Search for the cell housing the specified text and yield its [x, y] center coordinate. 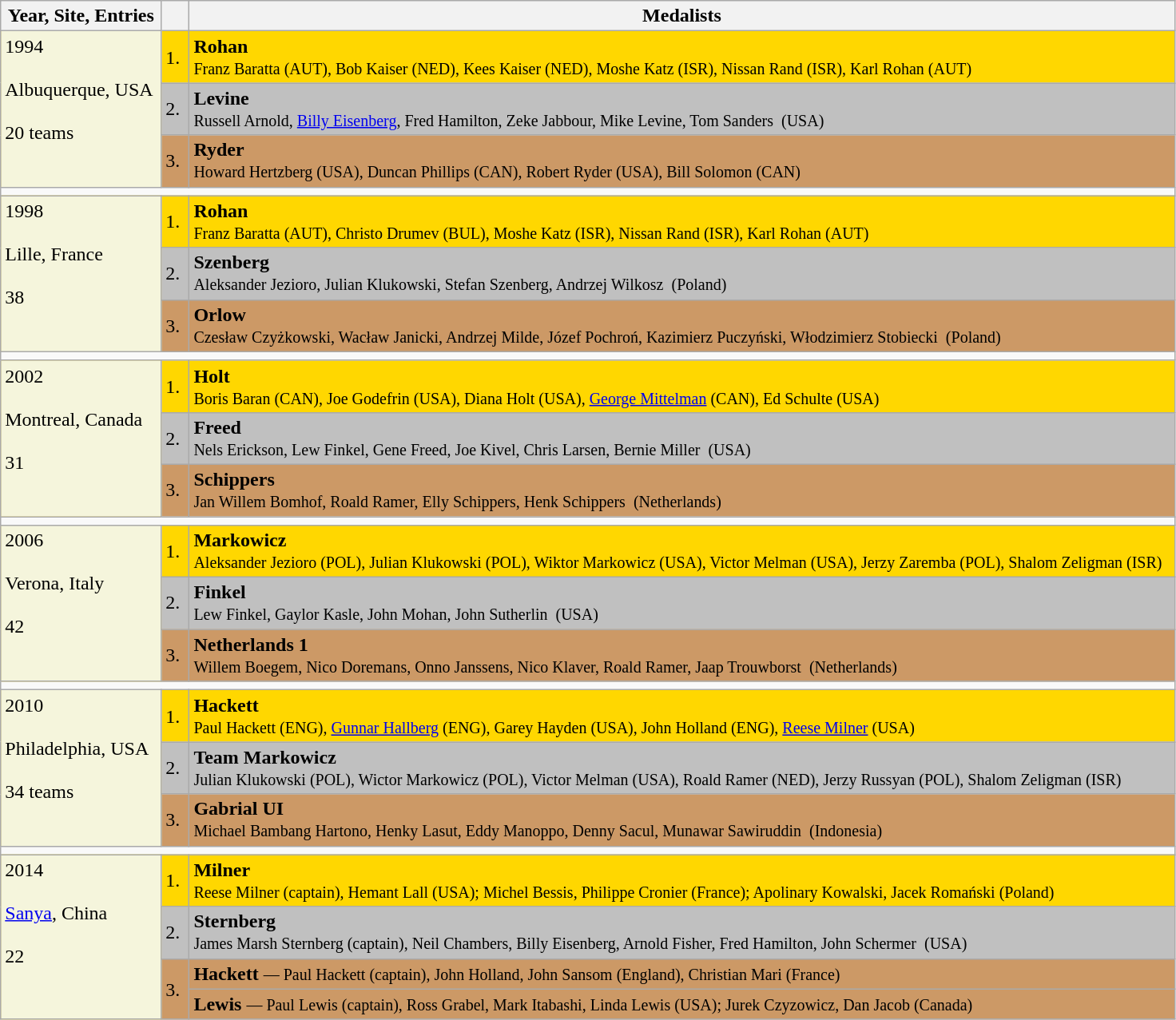
Szenberg Aleksander Jezioro, Julian Klukowski, Stefan Szenberg, Andrzej Wilkosz (Poland) [682, 273]
Year, Site, Entries [81, 16]
Team Markowicz Julian Klukowski (POL), Wictor Markowicz (POL), Victor Melman (USA), Roald Ramer (NED), Jerzy Russyan (POL), Shalom Zeligman (ISR) [682, 768]
Gabrial UI Michael Bambang Hartono, Henky Lasut, Eddy Manoppo, Denny Sacul, Munawar Sawiruddin (Indonesia) [682, 820]
Freed Nels Erickson, Lew Finkel, Gene Freed, Joe Kivel, Chris Larsen, Bernie Miller (USA) [682, 438]
Schippers Jan Willem Bomhof, Roald Ramer, Elly Schippers, Henk Schippers (Netherlands) [682, 490]
Rohan Franz Baratta (AUT), Christo Drumev (BUL), Moshe Katz (ISR), Nissan Rand (ISR), Karl Rohan (AUT) [682, 222]
1994 Albuquerque, USA 20 teams [81, 109]
Finkel Lew Finkel, Gaylor Kasle, John Mohan, John Sutherlin (USA) [682, 604]
Markowicz Aleksander Jezioro (POL), Julian Klukowski (POL), Wiktor Markowicz (USA), Victor Melman (USA), Jerzy Zaremba (POL), Shalom Zeligman (ISR) [682, 551]
Medalists [682, 16]
Netherlands 1 Willem Boegem, Nico Doremans, Onno Janssens, Nico Klaver, Roald Ramer, Jaap Trouwborst (Netherlands) [682, 655]
Hackett — Paul Hackett (captain), John Holland, John Sansom (England), Christian Mari (France) [682, 974]
2002 Montreal, Canada 31 [81, 438]
1998 Lille, France 38 [81, 273]
Levine Russell Arnold, Billy Eisenberg, Fred Hamilton, Zeke Jabbour, Mike Levine, Tom Sanders (USA) [682, 109]
Holt Boris Baran (CAN), Joe Godefrin (USA), Diana Holt (USA), George Mittelman (CAN), Ed Schulte (USA) [682, 387]
Milner Reese Milner (captain), Hemant Lall (USA); Michel Bessis, Philippe Cronier (France); Apolinary Kowalski, Jacek Romański (Poland) [682, 880]
2010 Philadelphia, USA 34 teams [81, 768]
Lewis — Paul Lewis (captain), Ross Grabel, Mark Itabashi, Linda Lewis (USA); Jurek Czyzowicz, Dan Jacob (Canada) [682, 1004]
Rohan Franz Baratta (AUT), Bob Kaiser (NED), Kees Kaiser (NED), Moshe Katz (ISR), Nissan Rand (ISR), Karl Rohan (AUT) [682, 58]
Orlow Czesław Czyżkowski, Wacław Janicki, Andrzej Milde, Józef Pochroń, Kazimierz Puczyński, Włodzimierz Stobiecki (Poland) [682, 326]
Hackett Paul Hackett (ENG), Gunnar Hallberg (ENG), Garey Hayden (USA), John Holland (ENG), Reese Milner (USA) [682, 716]
Sternberg James Marsh Sternberg (captain), Neil Chambers, Billy Eisenberg, Arnold Fisher, Fred Hamilton, John Schermer (USA) [682, 933]
2006 Verona, Italy 42 [81, 604]
Ryder Howard Hertzberg (USA), Duncan Phillips (CAN), Robert Ryder (USA), Bill Solomon (CAN) [682, 161]
2014 Sanya, China 22 [81, 937]
